Search for the cell housing the specified text and yield its (X, Y) center coordinate. 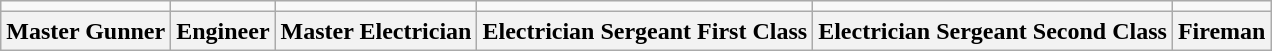
Electrician Sergeant Second Class (993, 31)
Fireman (1222, 31)
Master Electrician (376, 31)
Master Gunner (86, 31)
Electrician Sergeant First Class (645, 31)
Engineer (223, 31)
